Find where the given text appears and provide that cell's center as (X, Y) coordinate. 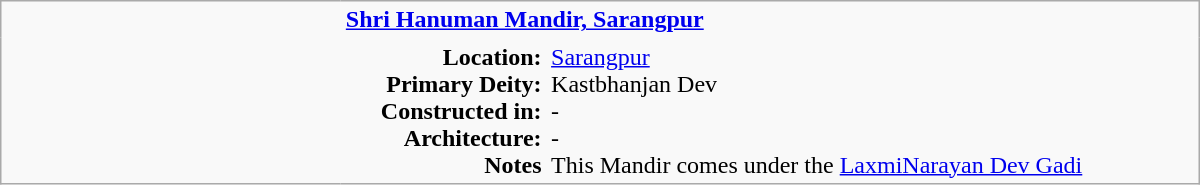
Sarangpur Kastbhanjan Dev - - This Mandir comes under the LaxmiNarayan Dev Gadi (872, 110)
Location: Primary Deity:Constructed in:Architecture:Notes (444, 110)
Shri Hanuman Mandir, Sarangpur (770, 20)
